Provide the (x, y) coordinate of the cell's center where the given text is located.  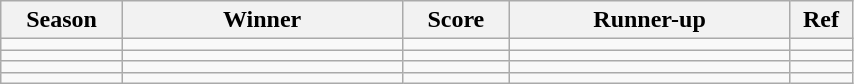
Score (456, 20)
Runner-up (650, 20)
Ref (820, 20)
Season (62, 20)
Winner (262, 20)
